Return the [x, y] coordinate for the center point of the cell that contains the specified text.  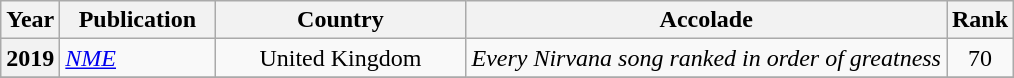
Publication [138, 20]
70 [980, 58]
Country [340, 20]
2019 [30, 58]
NME [138, 58]
Rank [980, 20]
Every Nirvana song ranked in order of greatness [706, 58]
Accolade [706, 20]
Year [30, 20]
United Kingdom [340, 58]
